Identify which cell holds the provided text, then report its (X, Y) central coordinate. 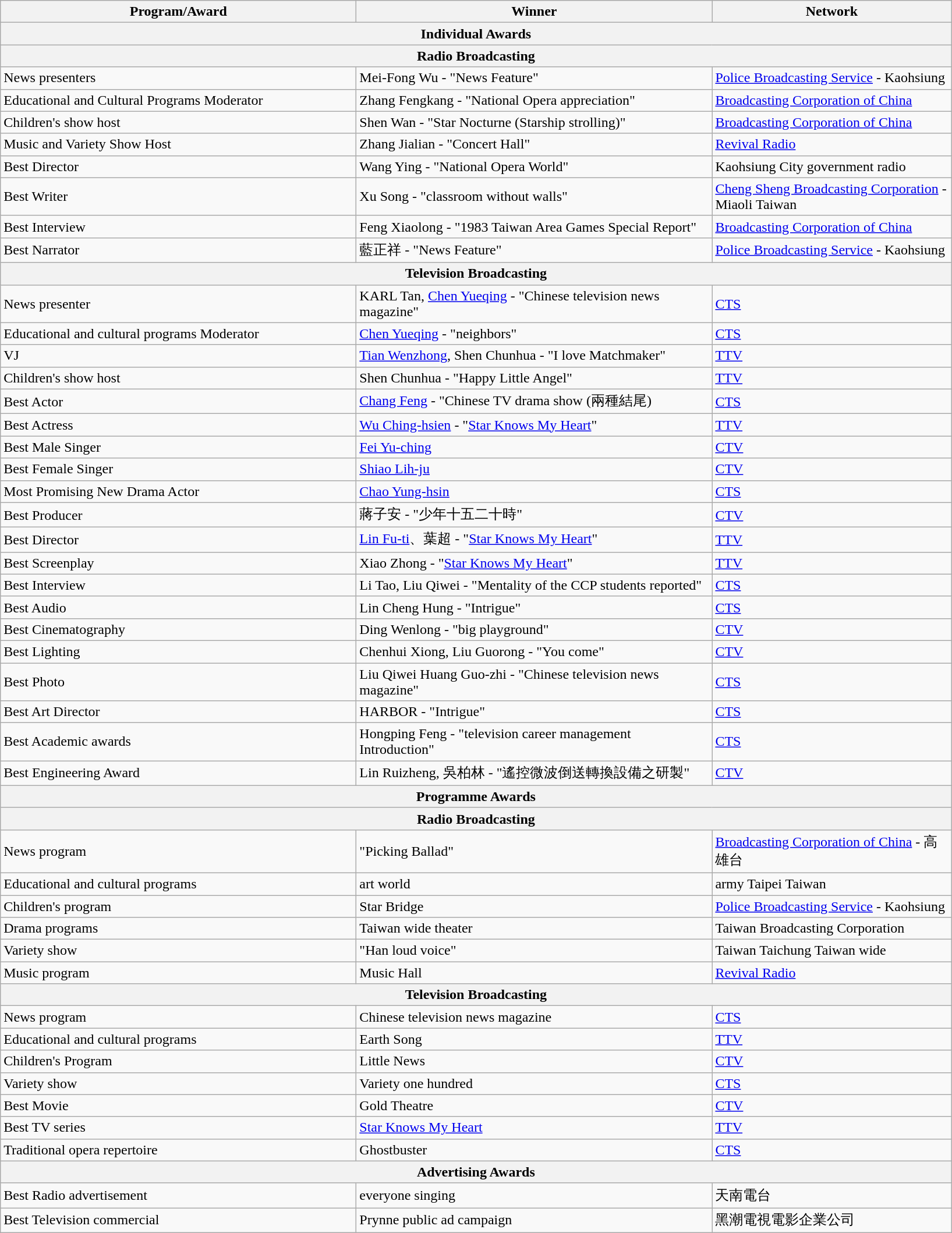
Best Actress (178, 425)
Shen Chunhua - "Happy Little Angel" (535, 378)
HARBOR - "Intrigue" (535, 712)
Taiwan Taichung Taiwan wide (831, 951)
Best Art Director (178, 712)
Children's Program (178, 1061)
Little News (535, 1061)
Best Lighting (178, 651)
Best Radio advertisement (178, 1196)
Shiao Lih-ju (535, 469)
Best Audio (178, 607)
Best Producer (178, 515)
Prynne public ad campaign (535, 1220)
Chinese television news magazine (535, 1017)
Zhang Fengkang - "National Opera appreciation" (535, 100)
黑潮電視電影企業公司 (831, 1220)
Educational and cultural programs Moderator (178, 334)
Individual Awards (476, 34)
Best Engineering Award (178, 773)
Music and Variety Show Host (178, 144)
Best Female Singer (178, 469)
Wang Ying - "National Opera World" (535, 166)
天南電台 (831, 1196)
Network (831, 12)
Chang Feng - "Chinese TV drama show (兩種結尾) (535, 402)
Hongping Feng - "television career management Introduction" (535, 742)
Tian Wenzhong, Shen Chunhua - "I love Matchmaker" (535, 356)
Best Narrator (178, 250)
Earth Song (535, 1039)
Programme Awards (476, 796)
Ghostbuster (535, 1150)
Program/Award (178, 12)
Best Movie (178, 1106)
Feng Xiaolong - "1983 Taiwan Area Games Special Report" (535, 226)
"Han loud voice" (535, 951)
army Taipei Taiwan (831, 884)
KARL Tan, Chen Yueqing - "Chinese television news magazine" (535, 304)
Music Hall (535, 973)
Lin Fu-ti、葉超 - "Star Knows My Heart" (535, 540)
VJ (178, 356)
Shen Wan - "Star Nocturne (Starship strolling)" (535, 122)
Star Knows My Heart (535, 1128)
Most Promising New Drama Actor (178, 491)
everyone singing (535, 1196)
Kaohsiung City government radio (831, 166)
Children's program (178, 906)
Xu Song - "classroom without walls" (535, 197)
Li Tao, Liu Qiwei - "Mentality of the CCP students reported" (535, 585)
Gold Theatre (535, 1106)
Best Screenplay (178, 563)
Best Academic awards (178, 742)
蔣子安 - "少年十五二十時" (535, 515)
Drama programs (178, 929)
Educational and Cultural Programs Moderator (178, 100)
"Picking Ballad" (535, 851)
News presenters (178, 78)
Music program (178, 973)
藍正祥 - "News Feature" (535, 250)
art world (535, 884)
Best Writer (178, 197)
Taiwan wide theater (535, 929)
Best Photo (178, 681)
Liu Qiwei Huang Guo-zhi - "Chinese television news magazine" (535, 681)
Best Male Singer (178, 447)
Broadcasting Corporation of China - 高雄台 (831, 851)
Ding Wenlong - "big playground" (535, 629)
Fei Yu-ching (535, 447)
Chao Yung-hsin (535, 491)
Advertising Awards (476, 1172)
Chen Yueqing - "neighbors" (535, 334)
Wu Ching-hsien - "Star Knows My Heart" (535, 425)
Zhang Jialian - "Concert Hall" (535, 144)
Best Cinematography (178, 629)
News presenter (178, 304)
Taiwan Broadcasting Corporation (831, 929)
Mei-Fong Wu - "News Feature" (535, 78)
Chenhui Xiong, Liu Guorong - "You come" (535, 651)
Xiao Zhong - "Star Knows My Heart" (535, 563)
Variety one hundred (535, 1083)
Lin Ruizheng, 吳柏林 - "遙控微波倒送轉換設備之研製" (535, 773)
Best TV series (178, 1128)
Traditional opera repertoire (178, 1150)
Winner (535, 12)
Best Television commercial (178, 1220)
Best Actor (178, 402)
Star Bridge (535, 906)
Lin Cheng Hung - "Intrigue" (535, 607)
Cheng Sheng Broadcasting Corporation - Miaoli Taiwan (831, 197)
